Provide the (x, y) coordinate of the cell's center where the given text is located.  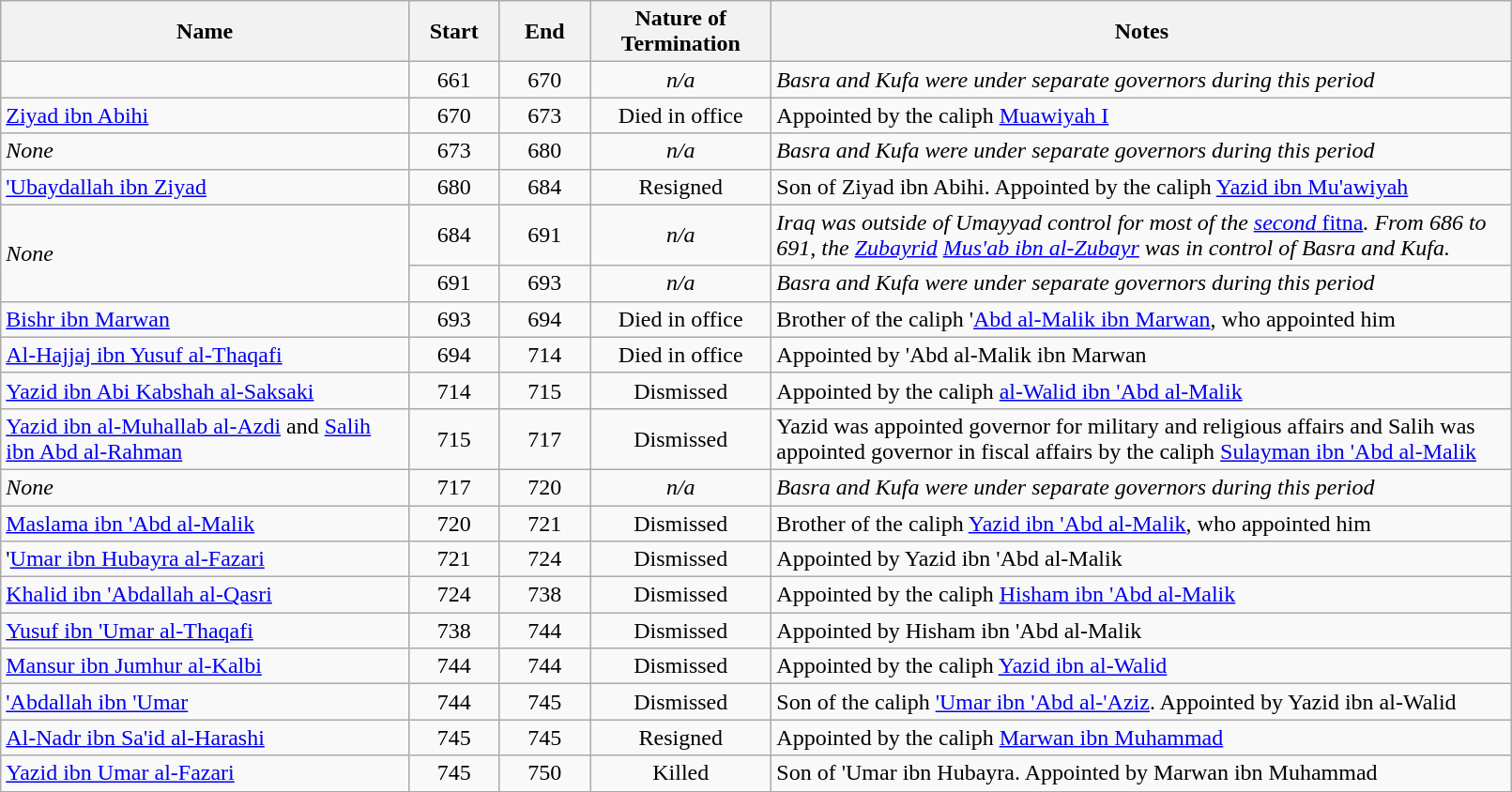
Son of the caliph 'Umar ibn 'Abd al-'Aziz. Appointed by Yazid ibn al-Walid (1141, 702)
Appointed by the caliph al-Walid ibn 'Abd al-Malik (1141, 390)
750 (544, 773)
661 (454, 80)
Son of Ziyad ibn Abihi. Appointed by the caliph Yazid ibn Mu'awiyah (1141, 187)
Brother of the caliph Yazid ibn 'Abd al-Malik, who appointed him (1141, 523)
Yusuf ibn 'Umar al-Thaqafi (205, 631)
Nature of Termination (681, 32)
Start (454, 32)
Notes (1141, 32)
Al-Hajjaj ibn Yusuf al-Thaqafi (205, 355)
'Umar ibn Hubayra al-Fazari (205, 559)
Appointed by the caliph Hisham ibn 'Abd al-Malik (1141, 595)
Al-Nadr ibn Sa'id al-Harashi (205, 738)
Ziyad ibn Abihi (205, 115)
'Abdallah ibn 'Umar (205, 702)
Yazid ibn Umar al-Fazari (205, 773)
Appointed by Yazid ibn 'Abd al-Malik (1141, 559)
Maslama ibn 'Abd al-Malik (205, 523)
Appointed by 'Abd al-Malik ibn Marwan (1141, 355)
Appointed by Hisham ibn 'Abd al-Malik (1141, 631)
Appointed by the caliph Yazid ibn al-Walid (1141, 666)
Appointed by the caliph Muawiyah I (1141, 115)
Yazid ibn Abi Kabshah al-Saksaki (205, 390)
Khalid ibn 'Abdallah al-Qasri (205, 595)
'Ubaydallah ibn Ziyad (205, 187)
Son of 'Umar ibn Hubayra. Appointed by Marwan ibn Muhammad (1141, 773)
Brother of the caliph 'Abd al-Malik ibn Marwan, who appointed him (1141, 319)
Bishr ibn Marwan (205, 319)
Yazid ibn al-Muhallab al-Azdi and Salih ibn Abd al-Rahman (205, 439)
Killed (681, 773)
Name (205, 32)
End (544, 32)
Mansur ibn Jumhur al-Kalbi (205, 666)
Appointed by the caliph Marwan ibn Muhammad (1141, 738)
